Identify which cell holds the provided text, then report its [X, Y] central coordinate. 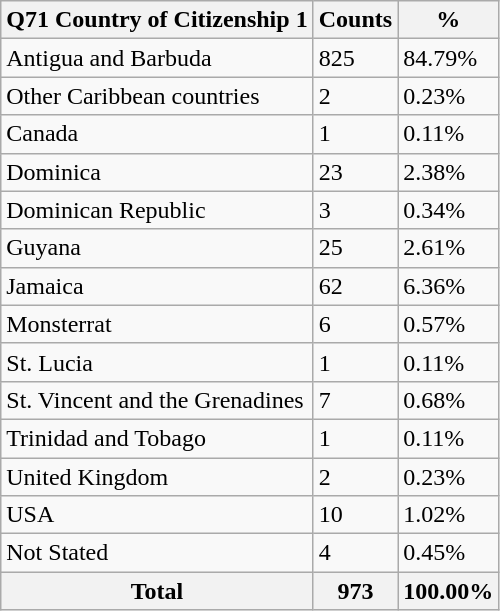
62 [355, 286]
Dominica [157, 172]
Jamaica [157, 286]
St. Vincent and the Grenadines [157, 400]
6 [355, 324]
Antigua and Barbuda [157, 58]
Not Stated [157, 553]
0.34% [448, 210]
825 [355, 58]
USA [157, 515]
Total [157, 591]
7 [355, 400]
0.45% [448, 553]
St. Lucia [157, 362]
Dominican Republic [157, 210]
Canada [157, 134]
84.79% [448, 58]
Counts [355, 20]
Monsterrat [157, 324]
Trinidad and Tobago [157, 438]
0.68% [448, 400]
100.00% [448, 591]
4 [355, 553]
1.02% [448, 515]
2.61% [448, 248]
6.36% [448, 286]
25 [355, 248]
2.38% [448, 172]
Q71 Country of Citizenship 1 [157, 20]
3 [355, 210]
Other Caribbean countries [157, 96]
23 [355, 172]
973 [355, 591]
0.57% [448, 324]
% [448, 20]
Guyana [157, 248]
United Kingdom [157, 477]
10 [355, 515]
